Extract the (x, y) coordinate from the center of the cell holding the provided text.  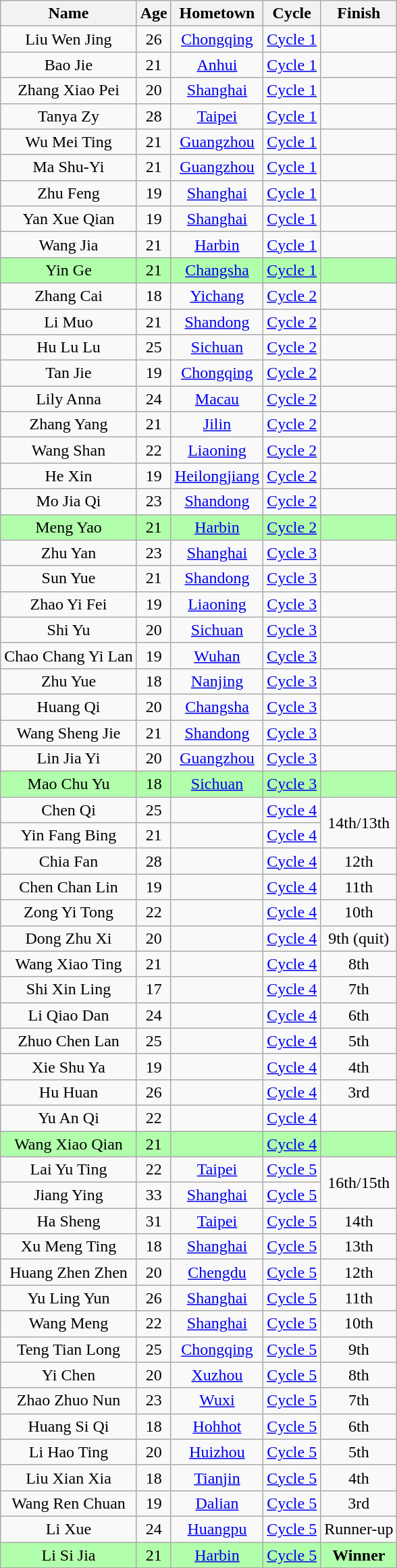
Wang Xiao Qian (69, 1144)
Zhang Yang (69, 425)
Teng Tian Long (69, 1349)
Hu Huan (69, 1092)
Runner-up (359, 1529)
Huangpu (217, 1529)
Hu Lu Lu (69, 348)
Huang Si Qi (69, 1426)
Zhuo Chen Lan (69, 1041)
Anhui (217, 65)
Tanya Zy (69, 116)
Zhu Feng (69, 193)
Mao Chu Yu (69, 784)
Sun Yue (69, 578)
Finish (359, 13)
Yu An Qi (69, 1118)
Hometown (217, 13)
Wuhan (217, 655)
Wang Sheng Jie (69, 732)
Name (69, 13)
Xie Shu Ya (69, 1066)
Mo Jia Qi (69, 502)
Jiang Ying (69, 1195)
Wu Mei Ting (69, 142)
Dalian (217, 1503)
14th (359, 1221)
Wang Ren Chuan (69, 1503)
Chia Fan (69, 861)
Wang Meng (69, 1324)
Nanjing (217, 681)
Age (154, 13)
Dong Zhu Xi (69, 938)
Meng Yao (69, 527)
Lai Yu Ting (69, 1170)
9th (359, 1349)
Li Muo (69, 322)
13th (359, 1247)
Zong Yi Tong (69, 913)
Macau (217, 399)
Ma Shu-Yi (69, 167)
Li Hao Ting (69, 1452)
Hohhot (217, 1426)
Wang Xiao Ting (69, 964)
Huang Zhen Zhen (69, 1272)
Yan Xue Qian (69, 219)
Li Xue (69, 1529)
Yu Ling Yun (69, 1298)
Zhu Yan (69, 553)
9th (quit) (359, 938)
31 (154, 1221)
Zhang Cai (69, 296)
Cycle (292, 13)
Lily Anna (69, 399)
Huang Qi (69, 707)
Li Si Jia (69, 1555)
Winner (359, 1555)
He Xin (69, 476)
Zhu Yue (69, 681)
Yin Fang Bing (69, 836)
Wuxi (217, 1401)
17 (154, 990)
Li Qiao Dan (69, 1015)
Yin Ge (69, 270)
Wang Jia (69, 244)
Huizhou (217, 1452)
Chen Chan Lin (69, 887)
Shi Yu (69, 630)
Bao Jie (69, 65)
Xu Meng Ting (69, 1247)
Ha Sheng (69, 1221)
Liu Wen Jing (69, 39)
Chao Chang Yi Lan (69, 655)
Xuzhou (217, 1375)
Chen Qi (69, 810)
33 (154, 1195)
14th/13th (359, 823)
Chengdu (217, 1272)
Shi Xin Ling (69, 990)
Tan Jie (69, 373)
Wang Shan (69, 450)
16th/15th (359, 1183)
Yi Chen (69, 1375)
Zhang Xiao Pei (69, 90)
Yichang (217, 296)
Tianjin (217, 1478)
Lin Jia Yi (69, 759)
Zhao Yi Fei (69, 604)
Zhao Zhuo Nun (69, 1401)
Liu Xian Xia (69, 1478)
Heilongjiang (217, 476)
Jilin (217, 425)
